Extract the [X, Y] coordinate from the center of the cell holding the provided text.  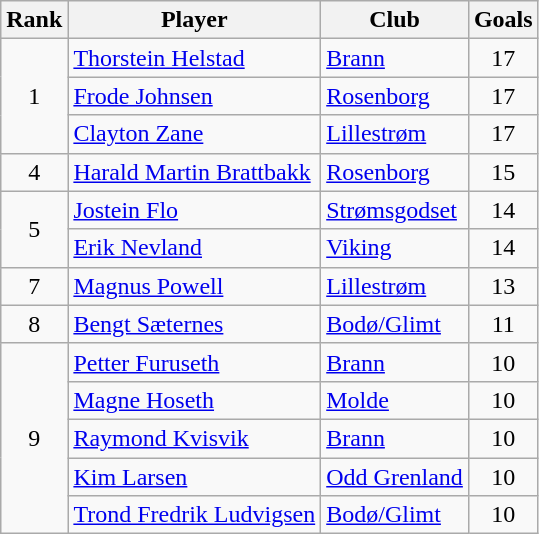
9 [34, 438]
Trond Fredrik Ludvigsen [194, 515]
Magnus Powell [194, 286]
Viking [395, 248]
5 [34, 229]
Player [194, 20]
15 [503, 172]
Molde [395, 400]
Magne Hoseth [194, 400]
11 [503, 324]
Jostein Flo [194, 210]
Frode Johnsen [194, 96]
Strømsgodset [395, 210]
13 [503, 286]
Thorstein Helstad [194, 58]
Erik Nevland [194, 248]
Bengt Sæternes [194, 324]
Raymond Kvisvik [194, 438]
1 [34, 96]
Harald Martin Brattbakk [194, 172]
8 [34, 324]
Petter Furuseth [194, 362]
Kim Larsen [194, 477]
Club [395, 20]
4 [34, 172]
7 [34, 286]
Odd Grenland [395, 477]
Rank [34, 20]
Goals [503, 20]
Clayton Zane [194, 134]
